Pinpoint the cell where the given text exists, returning its [X, Y] midpoint coordinate. 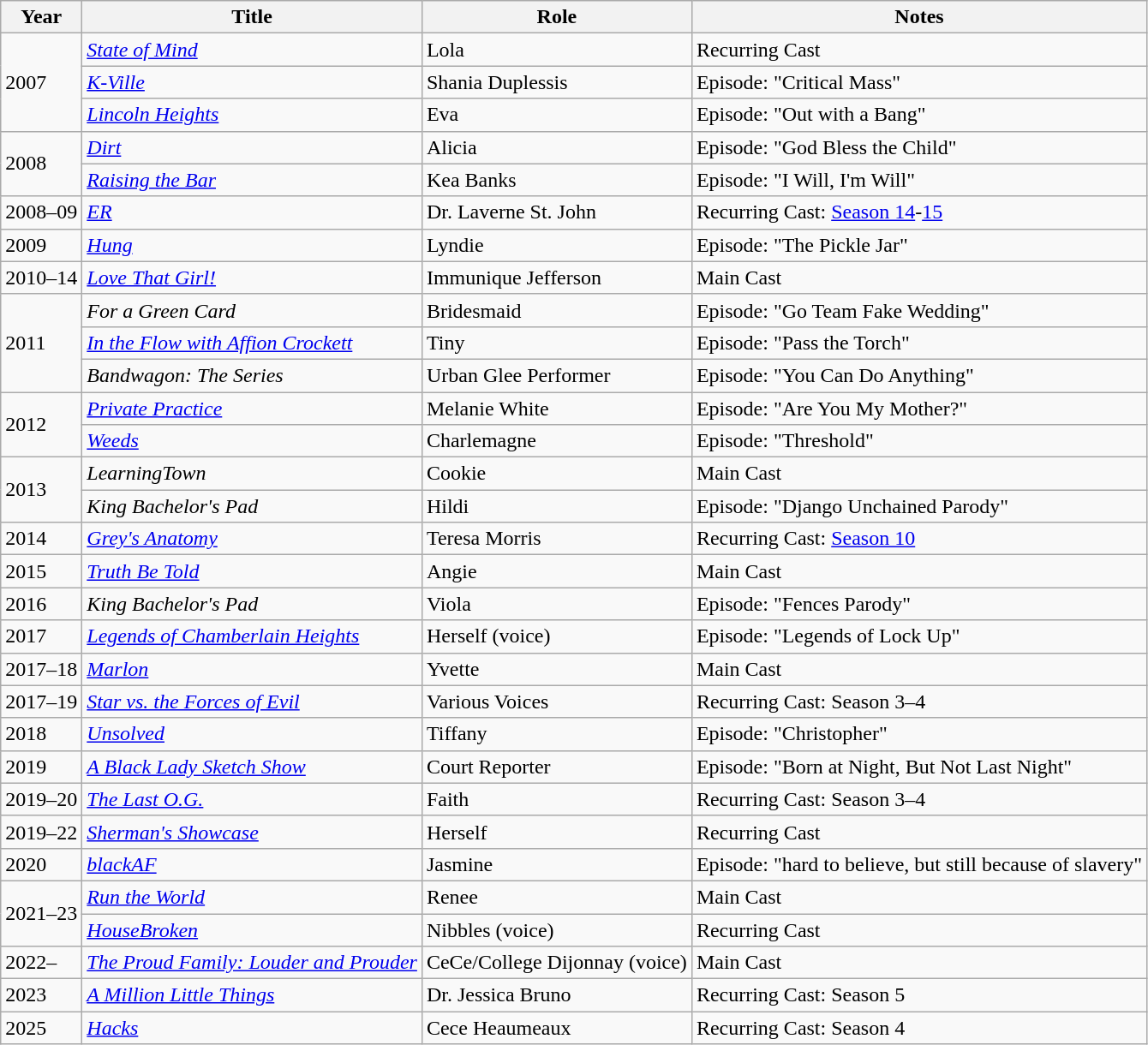
Jasmine [557, 864]
A Black Lady Sketch Show [252, 767]
2021–23 [41, 913]
Title [252, 17]
Nibbles (voice) [557, 929]
Alicia [557, 147]
Renee [557, 897]
Episode: "Django Unchained Parody" [918, 506]
Herself (voice) [557, 636]
2019–22 [41, 832]
Episode: "The Pickle Jar" [918, 245]
Tiffany [557, 734]
Raising the Bar [252, 180]
Bandwagon: The Series [252, 375]
2015 [41, 571]
ER [252, 212]
2008 [41, 164]
Truth Be Told [252, 571]
CeCe/College Dijonnay (voice) [557, 963]
Herself [557, 832]
Dirt [252, 147]
Unsolved [252, 734]
blackAF [252, 864]
Recurring Cast: Season 10 [918, 539]
Star vs. the Forces of Evil [252, 702]
2019–20 [41, 799]
Love That Girl! [252, 278]
Episode: "Christopher" [918, 734]
Eva [557, 115]
Hung [252, 245]
Faith [557, 799]
LearningTown [252, 474]
Recurring Cast: Season 5 [918, 995]
Various Voices [557, 702]
Episode: "Critical Mass" [918, 82]
Sherman's Showcase [252, 832]
Episode: "Threshold" [918, 441]
Weeds [252, 441]
For a Green Card [252, 310]
2022– [41, 963]
Cookie [557, 474]
2020 [41, 864]
Lola [557, 50]
2014 [41, 539]
Court Reporter [557, 767]
2008–09 [41, 212]
Immunique Jefferson [557, 278]
Angie [557, 571]
Episode: "You Can Do Anything" [918, 375]
Tiny [557, 343]
Shania Duplessis [557, 82]
Episode: "Out with a Bang" [918, 115]
Episode: "Go Team Fake Wedding" [918, 310]
In the Flow with Affion Crockett [252, 343]
Yvette [557, 669]
Legends of Chamberlain Heights [252, 636]
Melanie White [557, 409]
Episode: "I Will, I'm Will" [918, 180]
Role [557, 17]
2010–14 [41, 278]
Dr. Laverne St. John [557, 212]
Episode: "Are You My Mother?" [918, 409]
Dr. Jessica Bruno [557, 995]
2023 [41, 995]
Charlemagne [557, 441]
2017–18 [41, 669]
The Proud Family: Louder and Prouder [252, 963]
2017 [41, 636]
2011 [41, 343]
Lyndie [557, 245]
Hildi [557, 506]
2007 [41, 82]
Episode: "Pass the Torch" [918, 343]
2009 [41, 245]
2018 [41, 734]
Hacks [252, 1028]
Episode: "God Bless the Child" [918, 147]
Notes [918, 17]
Bridesmaid [557, 310]
Year [41, 17]
Grey's Anatomy [252, 539]
Recurring Cast: Season 14-15 [918, 212]
K-Ville [252, 82]
A Million Little Things [252, 995]
Recurring Cast: Season 4 [918, 1028]
2012 [41, 425]
Marlon [252, 669]
Run the World [252, 897]
The Last O.G. [252, 799]
Lincoln Heights [252, 115]
2025 [41, 1028]
Episode: "Born at Night, But Not Last Night" [918, 767]
HouseBroken [252, 929]
Episode: "Fences Parody" [918, 604]
Kea Banks [557, 180]
2019 [41, 767]
Viola [557, 604]
Episode: "hard to believe, but still because of slavery" [918, 864]
Private Practice [252, 409]
State of Mind [252, 50]
Teresa Morris [557, 539]
2016 [41, 604]
2017–19 [41, 702]
Urban Glee Performer [557, 375]
2013 [41, 490]
Cece Heaumeaux [557, 1028]
Episode: "Legends of Lock Up" [918, 636]
